Determine the [X, Y] coordinate at the center of the cell enclosing the given text.  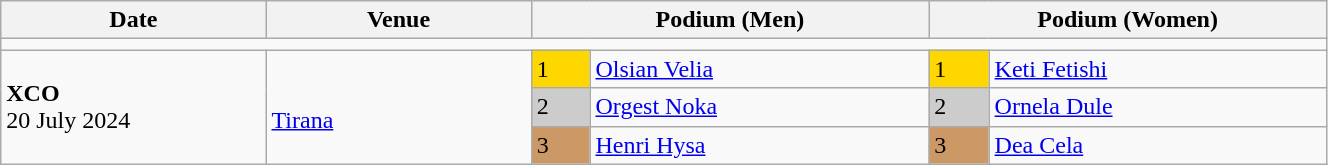
Date [134, 20]
Podium (Men) [730, 20]
Venue [398, 20]
Dea Cela [1158, 145]
Ornela Dule [1158, 107]
Henri Hysa [760, 145]
Tirana [398, 107]
Olsian Velia [760, 69]
Keti Fetishi [1158, 69]
Podium (Women) [1128, 20]
Orgest Noka [760, 107]
XCO 20 July 2024 [134, 107]
